Return [X, Y] of the center of cell containing provided text 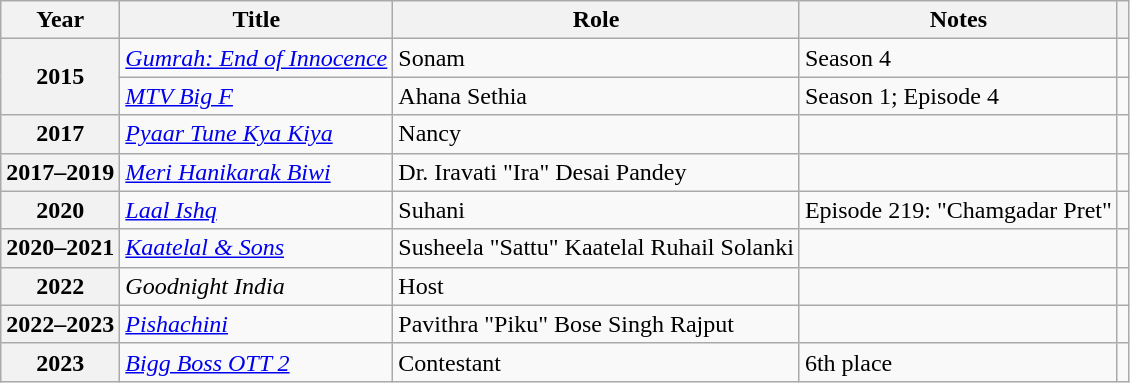
2015 [60, 77]
2017 [60, 134]
2022–2023 [60, 324]
2020–2021 [60, 248]
Pishachini [256, 324]
6th place [958, 362]
Gumrah: End of Innocence [256, 58]
MTV Big F [256, 96]
2017–2019 [60, 172]
Year [60, 20]
Ahana Sethia [596, 96]
Nancy [596, 134]
Meri Hanikarak Biwi [256, 172]
Goodnight India [256, 286]
Susheela "Sattu" Kaatelal Ruhail Solanki [596, 248]
2022 [60, 286]
Dr. Iravati "Ira" Desai Pandey [596, 172]
Role [596, 20]
2020 [60, 210]
Pyaar Tune Kya Kiya [256, 134]
Notes [958, 20]
Sonam [596, 58]
Season 1; Episode 4 [958, 96]
Host [596, 286]
Title [256, 20]
Suhani [596, 210]
Episode 219: "Chamgadar Pret" [958, 210]
Contestant [596, 362]
Laal Ishq [256, 210]
Pavithra "Piku" Bose Singh Rajput [596, 324]
Bigg Boss OTT 2 [256, 362]
Kaatelal & Sons [256, 248]
2023 [60, 362]
Season 4 [958, 58]
